For the text-containing cell, return its midpoint in [X, Y] coordinate format. 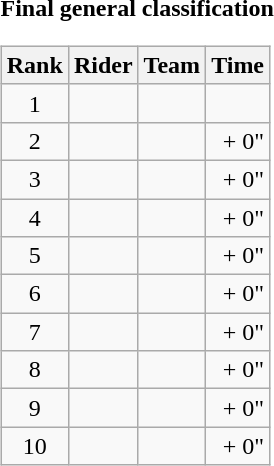
5 [34, 256]
10 [34, 446]
7 [34, 332]
Rider [103, 65]
Rank [34, 65]
Time [238, 65]
4 [34, 217]
8 [34, 370]
1 [34, 103]
9 [34, 408]
Team [172, 65]
3 [34, 179]
2 [34, 141]
6 [34, 294]
